Detect which cell encompasses the target text, then output its (X, Y) center coordinate. 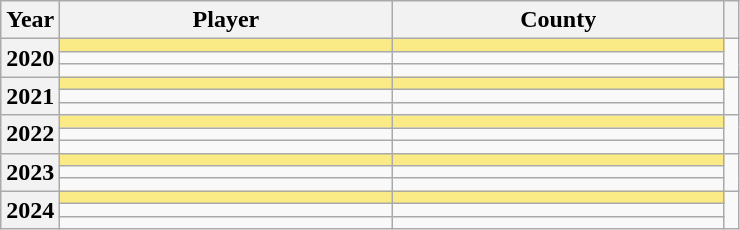
2021 (30, 96)
County (558, 20)
2020 (30, 58)
2022 (30, 134)
2024 (30, 210)
Player (226, 20)
Year (30, 20)
2023 (30, 172)
